Locate the cell with the specified text and output its (x, y) center coordinate. 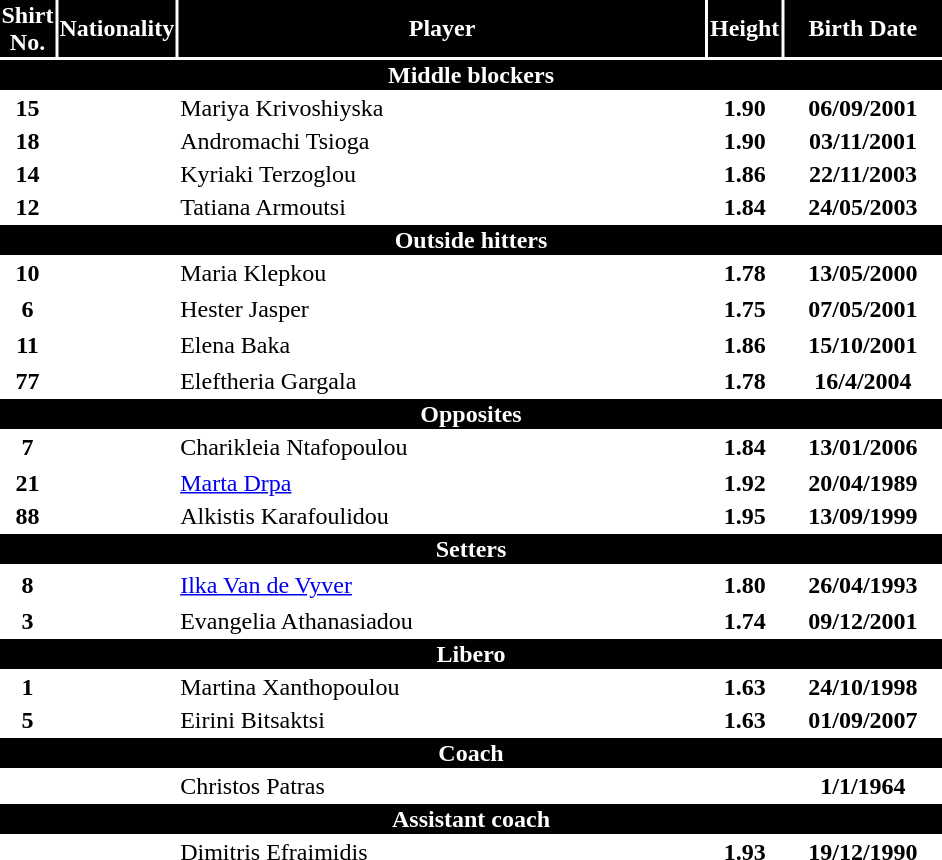
13/01/2006 (863, 447)
13/05/2000 (863, 273)
06/09/2001 (863, 108)
6 (28, 309)
01/09/2007 (863, 720)
20/04/1989 (863, 483)
Mariya Krivoshiyska (442, 108)
1/1/1964 (863, 786)
Evangelia Athanasiadou (442, 621)
16/4/2004 (863, 381)
Coach (471, 753)
15/10/2001 (863, 345)
Ilka Van de Vyver (442, 585)
Alkistis Karafoulidou (442, 516)
12 (28, 207)
10 (28, 273)
Setters (471, 549)
Tatiana Armoutsi (442, 207)
7 (28, 447)
Opposites (471, 414)
1.92 (744, 483)
24/10/1998 (863, 687)
14 (28, 174)
Nationality (117, 28)
77 (28, 381)
Outside hitters (471, 240)
24/05/2003 (863, 207)
21 (28, 483)
1.80 (744, 585)
Christos Patras (442, 786)
Marta Drpa (442, 483)
1.75 (744, 309)
88 (28, 516)
15 (28, 108)
Kyriaki Terzoglou (442, 174)
Charikleia Ntafopoulou (442, 447)
Birth Date (863, 28)
Libero (471, 654)
Andromachi Tsioga (442, 141)
07/05/2001 (863, 309)
13/09/1999 (863, 516)
Martina Xanthopoulou (442, 687)
8 (28, 585)
Player (442, 28)
Shirt No. (28, 28)
1.95 (744, 516)
Assistant coach (471, 819)
3 (28, 621)
03/11/2001 (863, 141)
Elena Baka (442, 345)
11 (28, 345)
18 (28, 141)
26/04/1993 (863, 585)
Maria Klepkou (442, 273)
1.74 (744, 621)
5 (28, 720)
22/11/2003 (863, 174)
Middle blockers (471, 75)
1 (28, 687)
Eirini Bitsaktsi (442, 720)
Eleftheria Gargala (442, 381)
Height (744, 28)
09/12/2001 (863, 621)
Hester Jasper (442, 309)
